Find where the given text appears and provide that cell's center as [x, y] coordinate. 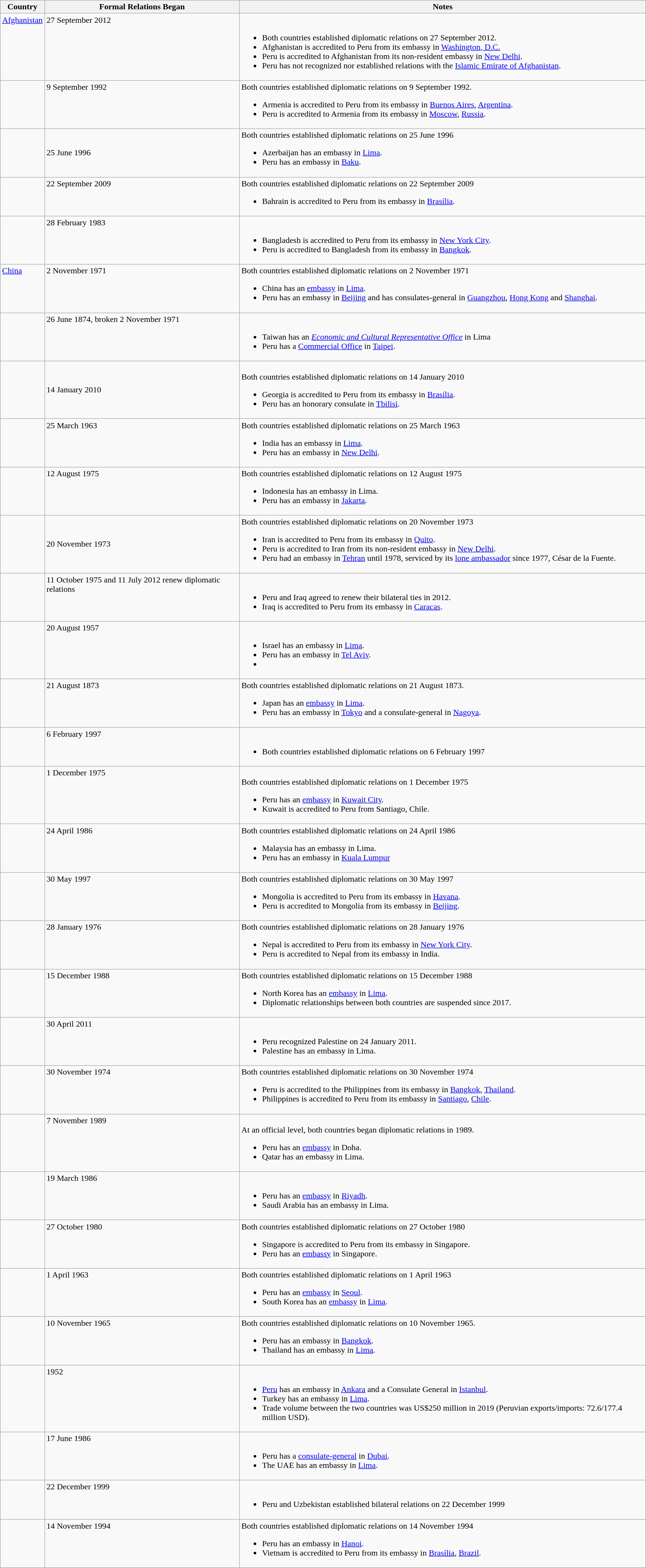
Both countries established diplomatic relations on 22 September 2009Bahrain is accredited to Peru from its embassy in Brasília. [442, 197]
2 November 1971 [142, 288]
24 April 1986 [142, 848]
28 January 1976 [142, 945]
27 September 2012 [142, 47]
20 August 1957 [142, 650]
25 June 1996 [142, 153]
Country [22, 7]
17 June 1986 [142, 1456]
Bangladesh is accredited to Peru from its embassy in New York City.Peru is accredited to Bangladesh from its embassy in Bangkok. [442, 240]
15 December 1988 [142, 993]
30 November 1974 [142, 1090]
Both countries established diplomatic relations on 12 August 1975Indonesia has an embassy in Lima.Peru has an embassy in Jakarta. [442, 491]
26 June 1874, broken 2 November 1971 [142, 337]
Both countries established diplomatic relations on 6 February 1997 [442, 747]
1 April 1963 [142, 1292]
Taiwan has an Economic and Cultural Representative Office in LimaPeru has a Commercial Office in Taipei. [442, 337]
Notes [442, 7]
19 March 1986 [142, 1196]
Both countries established diplomatic relations on 24 April 1986Malaysia has an embassy in Lima.Peru has an embassy in Kuala Lumpur [442, 848]
30 April 2011 [142, 1041]
Peru has a consulate-general in Dubai.The UAE has an embassy in Lima. [442, 1456]
China [22, 288]
1 December 1975 [142, 795]
At an official level, both countries began diplomatic relations in 1989.Peru has an embassy in Doha.Qatar has an embassy in Lima. [442, 1143]
25 March 1963 [142, 443]
20 November 1973 [142, 544]
14 November 1994 [142, 1543]
7 November 1989 [142, 1143]
Peru recognized Palestine on 24 January 2011.Palestine has an embassy in Lima. [442, 1041]
Formal Relations Began [142, 7]
Afghanistan [22, 47]
Israel has an embassy in Lima.Peru has an embassy in Tel Aviv. [442, 650]
Peru and Iraq agreed to renew their bilateral ties in 2012.Iraq is accredited to Peru from its embassy in Caracas. [442, 597]
6 February 1997 [142, 747]
21 August 1873 [142, 703]
10 November 1965 [142, 1341]
Peru and Uzbekistan established bilateral relations on 22 December 1999 [442, 1500]
9 September 1992 [142, 105]
28 February 1983 [142, 240]
1952 [142, 1399]
Both countries established diplomatic relations on 25 June 1996Azerbaijan has an embassy in Lima.Peru has an embassy in Baku. [442, 153]
Peru has an embassy in Riyadh.Saudi Arabia has an embassy in Lima. [442, 1196]
14 January 2010 [142, 390]
Both countries established diplomatic relations on 1 April 1963Peru has an embassy in Seoul.South Korea has an embassy in Lima. [442, 1292]
27 October 1980 [142, 1244]
30 May 1997 [142, 896]
Both countries established diplomatic relations on 25 March 1963India has an embassy in Lima.Peru has an embassy in New Delhi. [442, 443]
22 September 2009 [142, 197]
12 August 1975 [142, 491]
11 October 1975 and 11 July 2012 renew diplomatic relations [142, 597]
22 December 1999 [142, 1500]
Both countries established diplomatic relations on 10 November 1965.Peru has an embassy in Bangkok.Thailand has an embassy in Lima. [442, 1341]
